Detect which cell encompasses the target text, then output its [x, y] center coordinate. 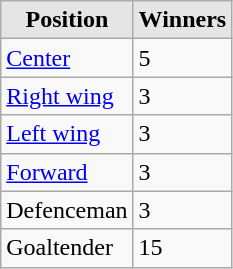
Goaltender [67, 248]
Left wing [67, 134]
5 [182, 58]
Defenceman [67, 210]
Forward [67, 172]
Position [67, 20]
Right wing [67, 96]
Center [67, 58]
Winners [182, 20]
15 [182, 248]
